Extract the (x, y) coordinate from the center of the cell holding the provided text.  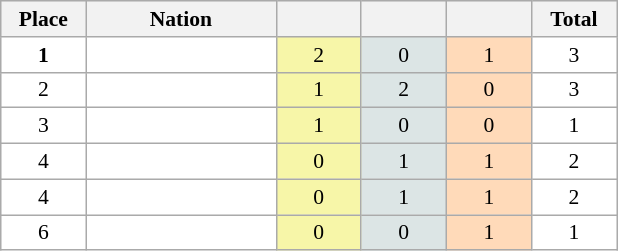
6 (44, 233)
Nation (181, 19)
Total (574, 19)
Place (44, 19)
